Determine the [X, Y] coordinate at the center of the cell enclosing the given text.  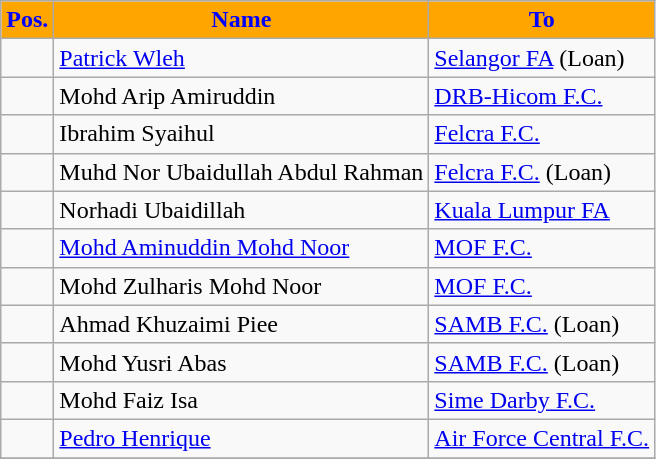
Name [242, 20]
Sime Darby F.C. [542, 400]
Ahmad Khuzaimi Piee [242, 324]
Norhadi Ubaidillah [242, 210]
Felcra F.C. [542, 134]
Mohd Arip Amiruddin [242, 96]
Pedro Henrique [242, 438]
Patrick Wleh [242, 58]
Mohd Yusri Abas [242, 362]
Kuala Lumpur FA [542, 210]
Felcra F.C. (Loan) [542, 172]
To [542, 20]
Ibrahim Syaihul [242, 134]
Selangor FA (Loan) [542, 58]
Air Force Central F.C. [542, 438]
Mohd Faiz Isa [242, 400]
Mohd Aminuddin Mohd Noor [242, 248]
DRB-Hicom F.C. [542, 96]
Mohd Zulharis Mohd Noor [242, 286]
Pos. [28, 20]
Muhd Nor Ubaidullah Abdul Rahman [242, 172]
